Return the [X, Y] coordinate for the center point of the cell that contains the specified text.  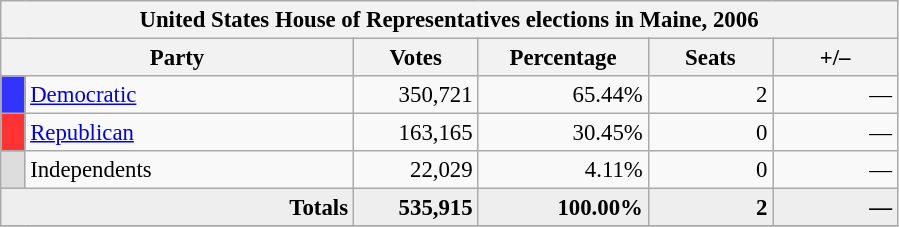
350,721 [416, 95]
Republican [189, 133]
United States House of Representatives elections in Maine, 2006 [450, 20]
535,915 [416, 208]
Democratic [189, 95]
Party [178, 58]
65.44% [563, 95]
22,029 [416, 170]
163,165 [416, 133]
+/– [836, 58]
Votes [416, 58]
Totals [178, 208]
100.00% [563, 208]
Percentage [563, 58]
4.11% [563, 170]
Independents [189, 170]
30.45% [563, 133]
Seats [710, 58]
